Return (X, Y) of the center of cell containing provided text 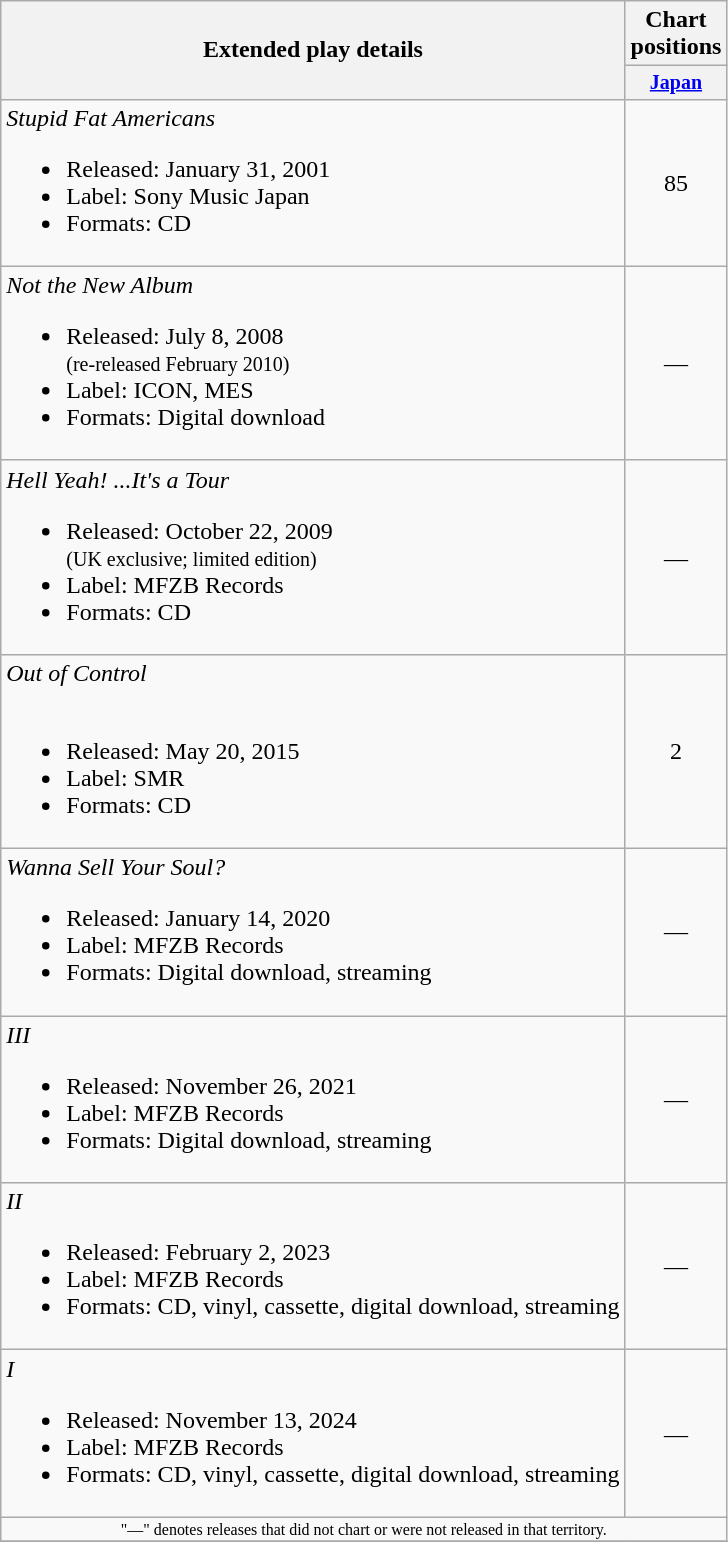
"—" denotes releases that did not chart or were not released in that territory. (364, 1529)
Not the New AlbumReleased: July 8, 2008 (re-released February 2010)Label: ICON, MESFormats: Digital download (313, 363)
Hell Yeah! ...It's a TourReleased: October 22, 2009 (UK exclusive; limited edition)Label: MFZB RecordsFormats: CD (313, 557)
IIIReleased: November 26, 2021Label: MFZB RecordsFormats: Digital download, streaming (313, 1100)
Wanna Sell Your Soul?Released: January 14, 2020Label: MFZB RecordsFormats: Digital download, streaming (313, 932)
IIReleased: February 2, 2023Label: MFZB RecordsFormats: CD, vinyl, cassette, digital download, streaming (313, 1266)
2 (676, 751)
Japan (676, 82)
Chart positions (676, 34)
Extended play details (313, 50)
Stupid Fat AmericansReleased: January 31, 2001Label: Sony Music JapanFormats: CD (313, 182)
IReleased: November 13, 2024Label: MFZB RecordsFormats: CD, vinyl, cassette, digital download, streaming (313, 1434)
Out of Control Released: May 20, 2015Label: SMRFormats: CD (313, 751)
85 (676, 182)
